From the cell containing the given text, extract its center point as (x, y) coordinate. 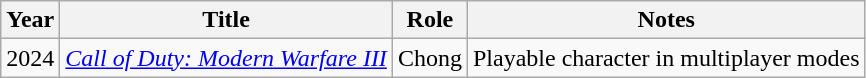
Call of Duty: Modern Warfare III (226, 58)
Year (30, 20)
Title (226, 20)
Role (430, 20)
2024 (30, 58)
Notes (666, 20)
Playable character in multiplayer modes (666, 58)
Chong (430, 58)
